From the cell containing the given text, extract its center point as (X, Y) coordinate. 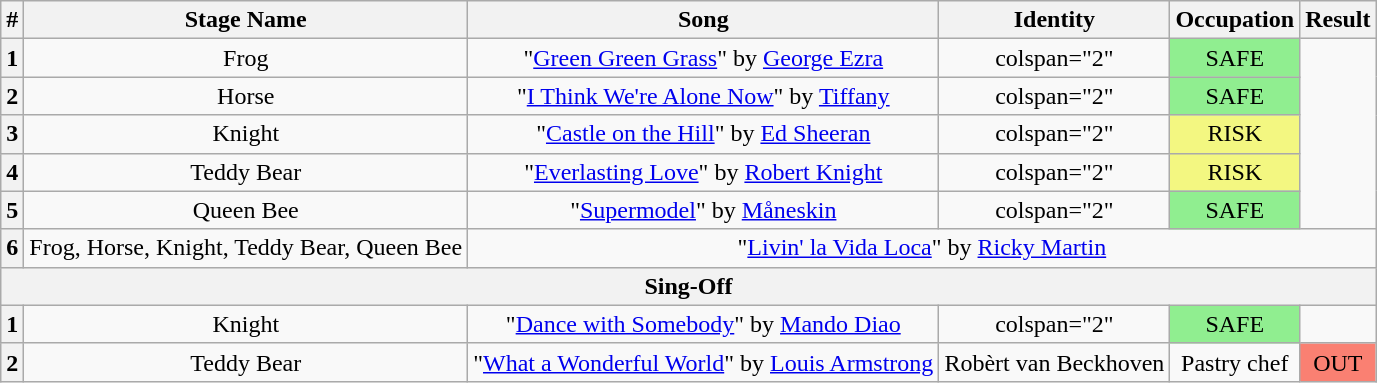
Robèrt van Beckhoven (1054, 362)
3 (12, 134)
"What a Wonderful World" by Louis Armstrong (704, 362)
Sing-Off (688, 286)
Identity (1054, 20)
# (12, 20)
"Dance with Somebody" by Mando Diao (704, 324)
Frog (246, 58)
OUT (1338, 362)
"Supermodel" by Måneskin (704, 210)
"Castle on the Hill" by Ed Sheeran (704, 134)
"I Think We're Alone Now" by Tiffany (704, 96)
Frog, Horse, Knight, Teddy Bear, Queen Bee (246, 248)
Queen Bee (246, 210)
"Green Green Grass" by George Ezra (704, 58)
Occupation (1235, 20)
Stage Name (246, 20)
4 (12, 172)
5 (12, 210)
Horse (246, 96)
Pastry chef (1235, 362)
Result (1338, 20)
6 (12, 248)
"Livin' la Vida Loca" by Ricky Martin (922, 248)
"Everlasting Love" by Robert Knight (704, 172)
Song (704, 20)
